Locate the cell with the specified text and output its [X, Y] center coordinate. 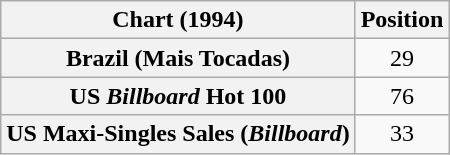
29 [402, 58]
Brazil (Mais Tocadas) [178, 58]
33 [402, 134]
Chart (1994) [178, 20]
76 [402, 96]
US Maxi-Singles Sales (Billboard) [178, 134]
Position [402, 20]
US Billboard Hot 100 [178, 96]
